Output the [x, y] coordinate of the center of the cell containing the given text.  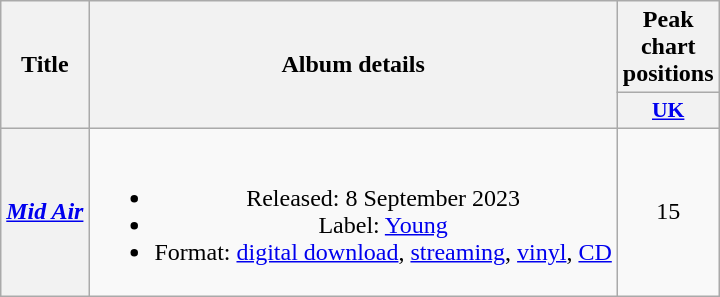
Title [45, 65]
Album details [353, 65]
Released: 8 September 2023Label: YoungFormat: digital download, streaming, vinyl, CD [353, 212]
Mid Air [45, 212]
Peak chart positions [668, 47]
UK [668, 111]
15 [668, 212]
